Pinpoint the cell where the given text exists, returning its (X, Y) midpoint coordinate. 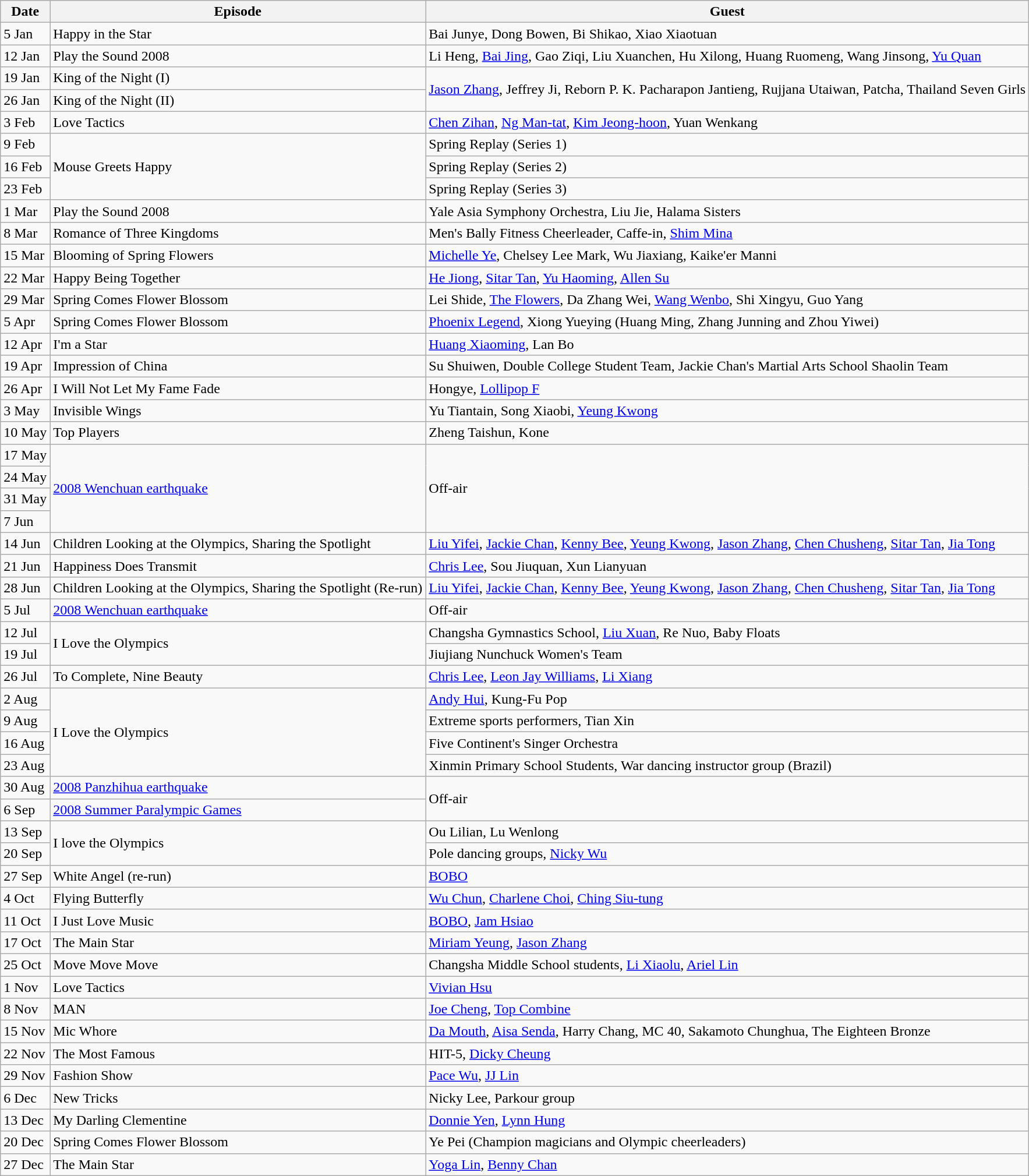
6 Dec (26, 1098)
Wu Chun, Charlene Choi, Ching Siu-tung (727, 898)
My Darling Clementine (238, 1120)
29 Mar (26, 300)
Invisible Wings (238, 411)
16 Feb (26, 167)
BOBO, Jam Hsiao (727, 920)
Spring Replay (Series 3) (727, 189)
24 May (26, 477)
9 Feb (26, 144)
12 Apr (26, 344)
White Angel (re-run) (238, 876)
4 Oct (26, 898)
New Tricks (238, 1098)
7 Jun (26, 521)
Extreme sports performers, Tian Xin (727, 721)
King of the Night (I) (238, 78)
I Just Love Music (238, 920)
21 Jun (26, 566)
Jiujiang Nunchuck Women's Team (727, 655)
Ye Pei (Champion magicians and Olympic cheerleaders) (727, 1142)
King of the Night (II) (238, 100)
Chris Lee, Leon Jay Williams, Li Xiang (727, 677)
14 Jun (26, 543)
MAN (238, 1009)
BOBO (727, 876)
Pace Wu, JJ Lin (727, 1076)
Chen Zihan, Ng Man-tat, Kim Jeong-hoon, Yuan Wenkang (727, 122)
Vivian Hsu (727, 987)
Yale Asia Symphony Orchestra, Liu Jie, Halama Sisters (727, 211)
Michelle Ye, Chelsey Lee Mark, Wu Jiaxiang, Kaike'er Manni (727, 255)
Andy Hui, Kung-Fu Pop (727, 699)
29 Nov (26, 1076)
1 Nov (26, 987)
Xinmin Primary School Students, War dancing instructor group (Brazil) (727, 765)
30 Aug (26, 787)
22 Nov (26, 1054)
The Most Famous (238, 1054)
1 Mar (26, 211)
Su Shuiwen, Double College Student Team, Jackie Chan's Martial Arts School Shaolin Team (727, 366)
Fashion Show (238, 1076)
19 Jul (26, 655)
Jason Zhang, Jeffrey Ji, Reborn P. K. Pacharapon Jantieng, Rujjana Utaiwan, Patcha, Thailand Seven Girls (727, 89)
Changsha Gymnastics School, Liu Xuan, Re Nuo, Baby Floats (727, 632)
Guest (727, 12)
Chris Lee, Sou Jiuquan, Xun Lianyuan (727, 566)
15 Nov (26, 1032)
5 Jul (26, 610)
Zheng Taishun, Kone (727, 433)
15 Mar (26, 255)
25 Oct (26, 965)
Date (26, 12)
23 Aug (26, 765)
Bai Junye, Dong Bowen, Bi Shikao, Xiao Xiaotuan (727, 34)
Five Continent's Singer Orchestra (727, 743)
Changsha Middle School students, Li Xiaolu, Ariel Lin (727, 965)
Da Mouth, Aisa Senda, Harry Chang, MC 40, Sakamoto Chunghua, The Eighteen Bronze (727, 1032)
5 Apr (26, 322)
9 Aug (26, 721)
I Will Not Let My Fame Fade (238, 389)
Miriam Yeung, Jason Zhang (727, 942)
Men's Bally Fitness Cheerleader, Caffe-in, Shim Mina (727, 233)
3 May (26, 411)
Huang Xiaoming, Lan Bo (727, 344)
Pole dancing groups, Nicky Wu (727, 854)
Li Heng, Bai Jing, Gao Ziqi, Liu Xuanchen, Hu Xilong, Huang Ruomeng, Wang Jinsong, Yu Quan (727, 56)
Happy Being Together (238, 278)
Spring Replay (Series 2) (727, 167)
Yoga Lin, Benny Chan (727, 1164)
19 Apr (26, 366)
23 Feb (26, 189)
26 Apr (26, 389)
20 Sep (26, 854)
13 Sep (26, 832)
Donnie Yen, Lynn Hung (727, 1120)
12 Jan (26, 56)
Impression of China (238, 366)
Happy in the Star (238, 34)
19 Jan (26, 78)
I love the Olympics (238, 843)
3 Feb (26, 122)
HIT-5, Dicky Cheung (727, 1054)
6 Sep (26, 810)
Top Players (238, 433)
27 Sep (26, 876)
2 Aug (26, 699)
8 Mar (26, 233)
Nicky Lee, Parkour group (727, 1098)
Phoenix Legend, Xiong Yueying (Huang Ming, Zhang Junning and Zhou Yiwei) (727, 322)
20 Dec (26, 1142)
12 Jul (26, 632)
Yu Tiantain, Song Xiaobi, Yeung Kwong (727, 411)
Joe Cheng, Top Combine (727, 1009)
Spring Replay (Series 1) (727, 144)
13 Dec (26, 1120)
Episode (238, 12)
Lei Shide, The Flowers, Da Zhang Wei, Wang Wenbo, Shi Xingyu, Guo Yang (727, 300)
28 Jun (26, 588)
11 Oct (26, 920)
26 Jan (26, 100)
Children Looking at the Olympics, Sharing the Spotlight (238, 543)
22 Mar (26, 278)
Mic Whore (238, 1032)
2008 Panzhihua earthquake (238, 787)
5 Jan (26, 34)
Blooming of Spring Flowers (238, 255)
27 Dec (26, 1164)
To Complete, Nine Beauty (238, 677)
Hongye, Lollipop F (727, 389)
2008 Summer Paralympic Games (238, 810)
I'm a Star (238, 344)
Romance of Three Kingdoms (238, 233)
Children Looking at the Olympics, Sharing the Spotlight (Re-run) (238, 588)
17 Oct (26, 942)
16 Aug (26, 743)
Mouse Greets Happy (238, 167)
10 May (26, 433)
Flying Butterfly (238, 898)
Ou Lilian, Lu Wenlong (727, 832)
8 Nov (26, 1009)
Happiness Does Transmit (238, 566)
17 May (26, 455)
Move Move Move (238, 965)
26 Jul (26, 677)
31 May (26, 499)
He Jiong, Sitar Tan, Yu Haoming, Allen Su (727, 278)
